Output the (X, Y) coordinate of the center of the cell containing the given text.  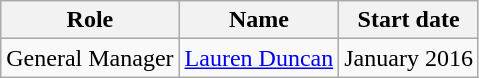
Start date (409, 20)
Name (259, 20)
Role (90, 20)
General Manager (90, 58)
Lauren Duncan (259, 58)
January 2016 (409, 58)
